Determine the [X, Y] coordinate at the center of the cell enclosing the given text.  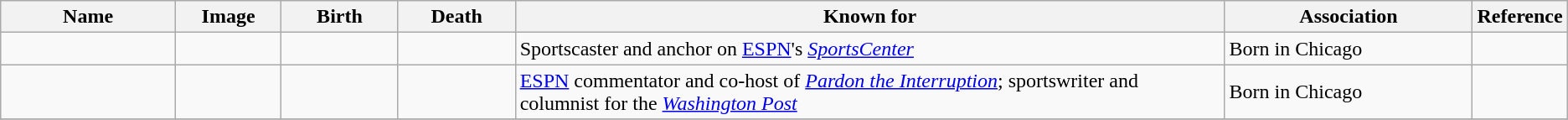
Sportscaster and anchor on ESPN's SportsCenter [869, 49]
Name [89, 17]
Death [456, 17]
Known for [869, 17]
Reference [1519, 17]
Association [1349, 17]
Image [228, 17]
Birth [340, 17]
ESPN commentator and co-host of Pardon the Interruption; sportswriter and columnist for the Washington Post [869, 92]
